Return (x, y) of the center of cell containing provided text 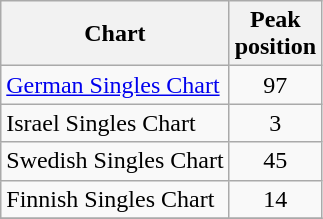
Swedish Singles Chart (115, 161)
45 (275, 161)
Finnish Singles Chart (115, 199)
3 (275, 123)
14 (275, 199)
Peakposition (275, 34)
Chart (115, 34)
97 (275, 85)
German Singles Chart (115, 85)
Israel Singles Chart (115, 123)
